Output the (x, y) coordinate of the center of the cell containing the given text.  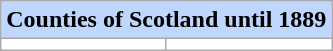
Counties of Scotland until 1889 (166, 20)
